Output the (x, y) coordinate of the center of the cell containing the given text.  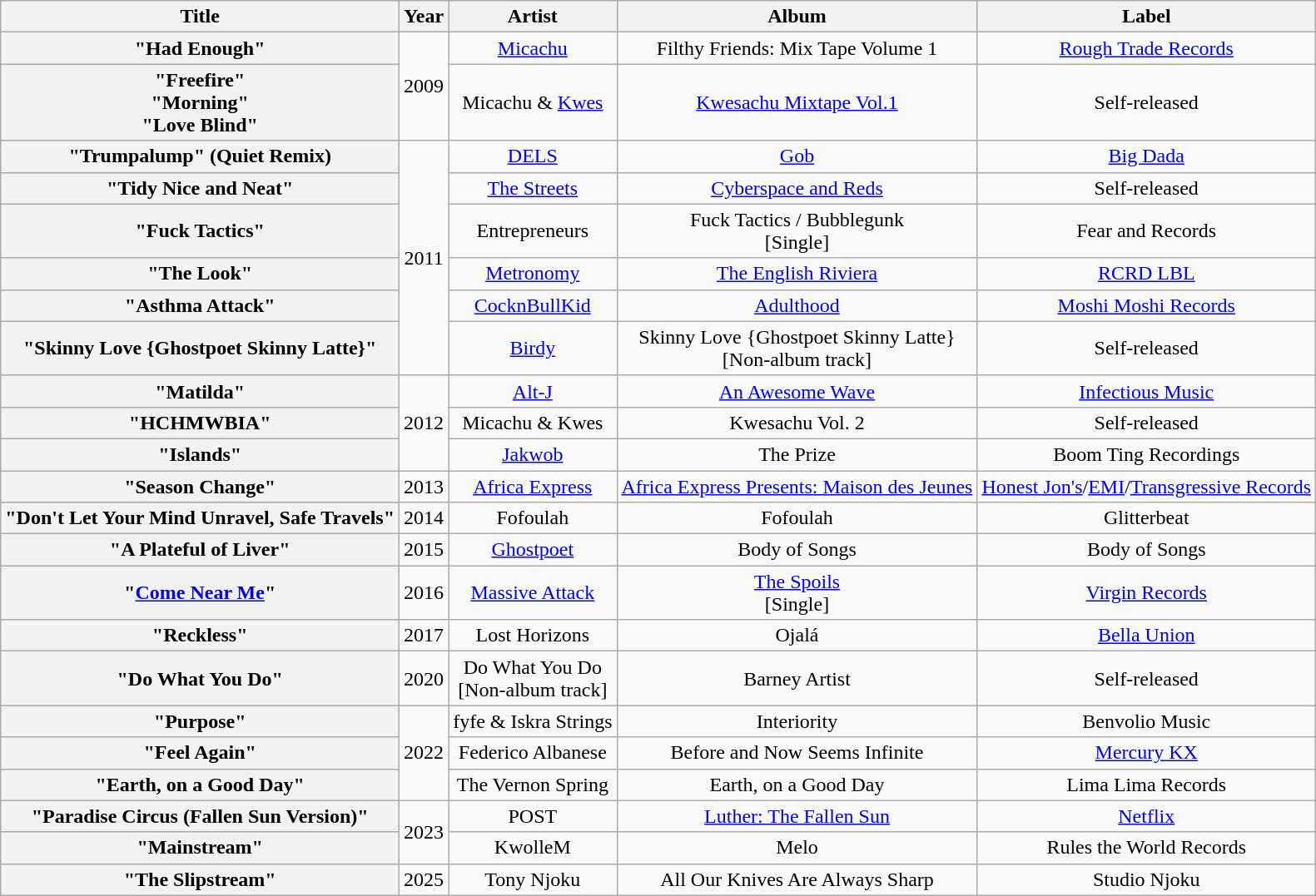
Entrepreneurs (533, 231)
2015 (425, 550)
Kwesachu Vol. 2 (797, 423)
All Our Knives Are Always Sharp (797, 879)
"Asthma Attack" (200, 305)
Gob (797, 156)
Rules the World Records (1147, 848)
The English Riviera (797, 274)
Honest Jon's/EMI/Transgressive Records (1147, 487)
Rough Trade Records (1147, 48)
Lost Horizons (533, 636)
Adulthood (797, 305)
Before and Now Seems Infinite (797, 753)
Fear and Records (1147, 231)
2022 (425, 753)
Kwesachu Mixtape Vol.1 (797, 102)
Album (797, 17)
Lima Lima Records (1147, 785)
Fuck Tactics / Bubblegunk[Single] (797, 231)
Africa Express Presents: Maison des Jeunes (797, 487)
CocknBullKid (533, 305)
Jakwob (533, 454)
Filthy Friends: Mix Tape Volume 1 (797, 48)
"Mainstream" (200, 848)
DELS (533, 156)
The Prize (797, 454)
"Paradise Circus (Fallen Sun Version)" (200, 816)
"Fuck Tactics" (200, 231)
"Freefire""Morning""Love Blind" (200, 102)
Cyberspace and Reds (797, 188)
"Feel Again" (200, 753)
Netflix (1147, 816)
"Come Near Me" (200, 592)
The Vernon Spring (533, 785)
2013 (425, 487)
Tony Njoku (533, 879)
Bella Union (1147, 636)
Metronomy (533, 274)
"Don't Let Your Mind Unravel, Safe Travels" (200, 518)
An Awesome Wave (797, 391)
"Tidy Nice and Neat" (200, 188)
Boom Ting Recordings (1147, 454)
2009 (425, 87)
2017 (425, 636)
"Islands" (200, 454)
KwolleM (533, 848)
Glitterbeat (1147, 518)
Micachu (533, 48)
Benvolio Music (1147, 721)
Infectious Music (1147, 391)
Birdy (533, 348)
2016 (425, 592)
Massive Attack (533, 592)
Year (425, 17)
2020 (425, 679)
"HCHMWBIA" (200, 423)
Alt-J (533, 391)
Moshi Moshi Records (1147, 305)
The Streets (533, 188)
"Do What You Do" (200, 679)
"Earth, on a Good Day" (200, 785)
Artist (533, 17)
Mercury KX (1147, 753)
"Skinny Love {Ghostpoet Skinny Latte}" (200, 348)
Ojalá (797, 636)
Federico Albanese (533, 753)
2011 (425, 258)
"Purpose" (200, 721)
Skinny Love {Ghostpoet Skinny Latte}[Non-album track] (797, 348)
Title (200, 17)
Interiority (797, 721)
fyfe & Iskra Strings (533, 721)
The Spoils[Single] (797, 592)
"Trumpalump" (Quiet Remix) (200, 156)
2014 (425, 518)
"Matilda" (200, 391)
Ghostpoet (533, 550)
"The Look" (200, 274)
Africa Express (533, 487)
Studio Njoku (1147, 879)
"Had Enough" (200, 48)
"Season Change" (200, 487)
Melo (797, 848)
2025 (425, 879)
"Reckless" (200, 636)
"A Plateful of Liver" (200, 550)
Luther: The Fallen Sun (797, 816)
2023 (425, 832)
2012 (425, 423)
Big Dada (1147, 156)
Do What You Do[Non-album track] (533, 679)
Barney Artist (797, 679)
"The Slipstream" (200, 879)
Label (1147, 17)
POST (533, 816)
Virgin Records (1147, 592)
RCRD LBL (1147, 274)
Earth, on a Good Day (797, 785)
